Scan for the cell matching the given text and deliver its (X, Y) coordinate at center. 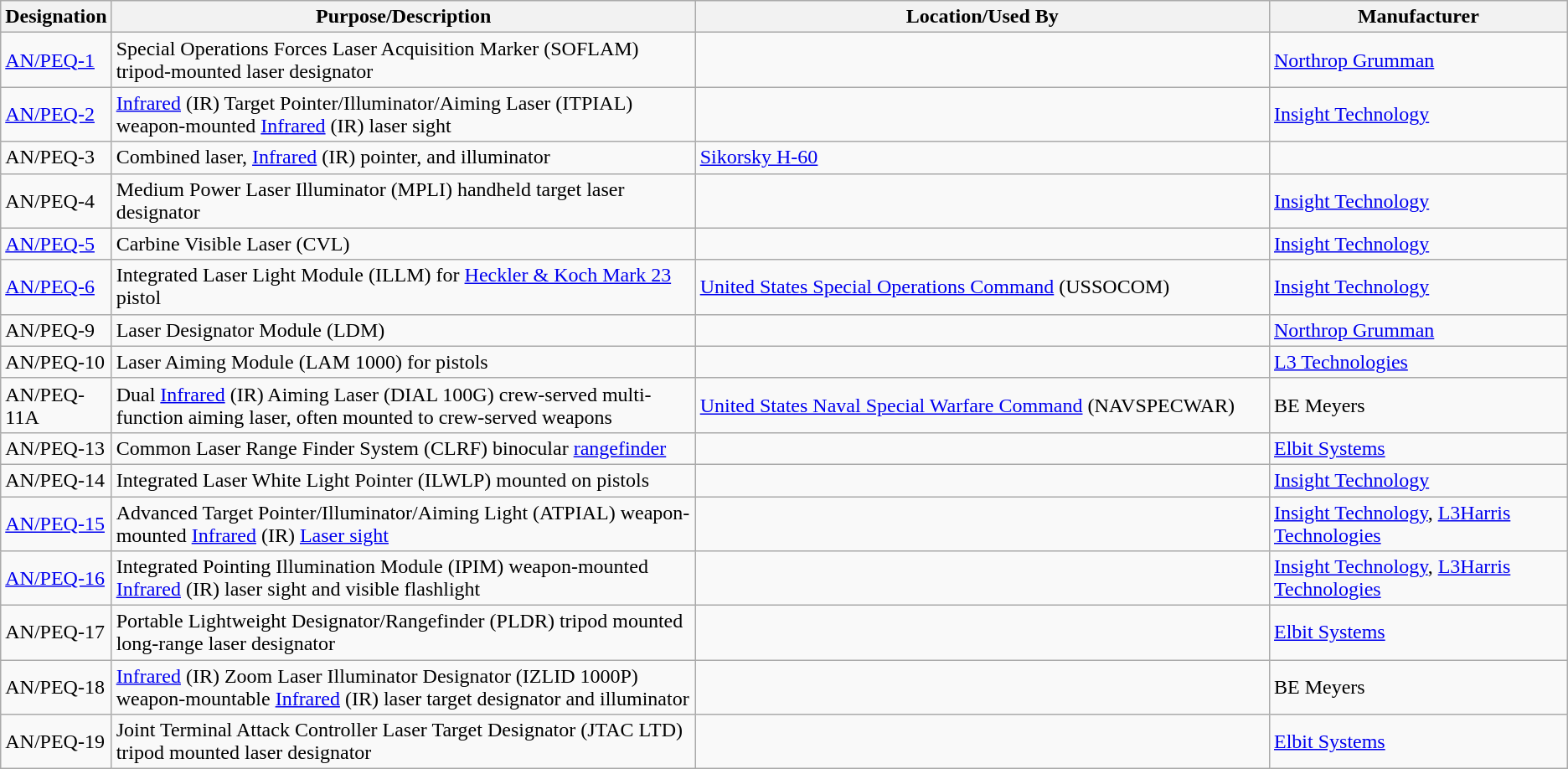
Advanced Target Pointer/Illuminator/Aiming Light (ATPIAL) weapon-mounted Infrared (IR) Laser sight (404, 523)
United States Special Operations Command (USSOCOM) (982, 286)
Manufacturer (1418, 17)
Common Laser Range Finder System (CLRF) binocular rangefinder (404, 448)
Purpose/Description (404, 17)
AN/PEQ-10 (56, 362)
Sikorsky H-60 (982, 157)
AN/PEQ-1 (56, 60)
Carbine Visible Laser (CVL) (404, 244)
Integrated Laser White Light Pointer (ILWLP) mounted on pistols (404, 480)
Designation (56, 17)
Special Operations Forces Laser Acquisition Marker (SOFLAM) tripod-mounted laser designator (404, 60)
AN/PEQ-17 (56, 633)
L3 Technologies (1418, 362)
AN/PEQ-16 (56, 578)
Laser Aiming Module (LAM 1000) for pistols (404, 362)
Integrated Pointing Illumination Module (IPIM) weapon-mounted Infrared (IR) laser sight and visible flashlight (404, 578)
AN/PEQ-5 (56, 244)
AN/PEQ-14 (56, 480)
AN/PEQ-3 (56, 157)
AN/PEQ-11A (56, 405)
United States Naval Special Warfare Command (NAVSPECWAR) (982, 405)
Laser Designator Module (LDM) (404, 330)
Infrared (IR) Zoom Laser Illuminator Designator (IZLID 1000P) weapon-mountable Infrared (IR) laser target designator and illuminator (404, 687)
AN/PEQ-15 (56, 523)
AN/PEQ-18 (56, 687)
Combined laser, Infrared (IR) pointer, and illuminator (404, 157)
Dual Infrared (IR) Aiming Laser (DIAL 100G) crew-served multi-function aiming laser, often mounted to crew-served weapons (404, 405)
Portable Lightweight Designator/Rangefinder (PLDR) tripod mounted long-range laser designator (404, 633)
Joint Terminal Attack Controller Laser Target Designator (JTAC LTD) tripod mounted laser designator (404, 742)
Infrared (IR) Target Pointer/Illuminator/Aiming Laser (ITPIAL) weapon-mounted Infrared (IR) laser sight (404, 114)
AN/PEQ-2 (56, 114)
AN/PEQ-9 (56, 330)
AN/PEQ-6 (56, 286)
AN/PEQ-19 (56, 742)
Location/Used By (982, 17)
AN/PEQ-4 (56, 201)
Integrated Laser Light Module (ILLM) for Heckler & Koch Mark 23 pistol (404, 286)
Medium Power Laser Illuminator (MPLI) handheld target laser designator (404, 201)
AN/PEQ-13 (56, 448)
